Provide the (x, y) coordinate of the cell's center where the given text is located.  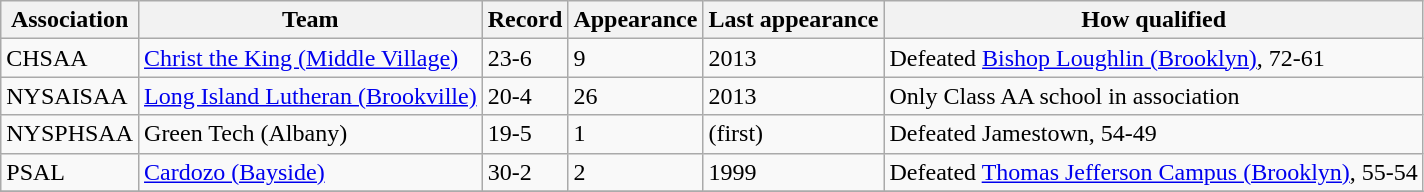
Christ the King (Middle Village) (311, 58)
Appearance (636, 20)
Team (311, 20)
Defeated Jamestown, 54-49 (1154, 134)
Green Tech (Albany) (311, 134)
1999 (794, 172)
Defeated Thomas Jefferson Campus (Brooklyn), 55-54 (1154, 172)
Record (525, 20)
2 (636, 172)
1 (636, 134)
9 (636, 58)
20-4 (525, 96)
CHSAA (70, 58)
19-5 (525, 134)
23-6 (525, 58)
NYSPHSAA (70, 134)
Cardozo (Bayside) (311, 172)
Only Class AA school in association (1154, 96)
(first) (794, 134)
Defeated Bishop Loughlin (Brooklyn), 72-61 (1154, 58)
Long Island Lutheran (Brookville) (311, 96)
How qualified (1154, 20)
PSAL (70, 172)
30-2 (525, 172)
NYSAISAA (70, 96)
Last appearance (794, 20)
26 (636, 96)
Association (70, 20)
